Provide the (x, y) coordinate of the cell's center where the given text is located.  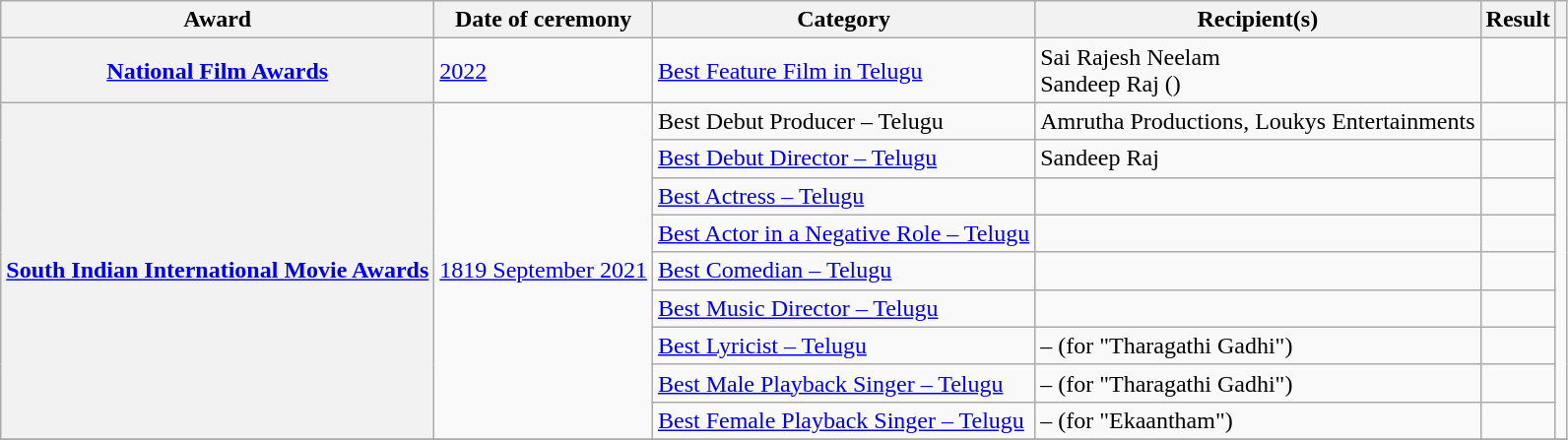
Best Music Director – Telugu (843, 308)
Sai Rajesh NeelamSandeep Raj () (1258, 71)
South Indian International Movie Awards (218, 272)
Category (843, 20)
National Film Awards (218, 71)
Best Debut Director – Telugu (843, 158)
Best Feature Film in Telugu (843, 71)
Recipient(s) (1258, 20)
Best Actress – Telugu (843, 196)
Best Comedian – Telugu (843, 271)
2022 (544, 71)
Award (218, 20)
Date of ceremony (544, 20)
Best Actor in a Negative Role – Telugu (843, 233)
Best Debut Producer – Telugu (843, 121)
Result (1518, 20)
Sandeep Raj (1258, 158)
Best Lyricist – Telugu (843, 346)
Amrutha Productions, Loukys Entertainments (1258, 121)
1819 September 2021 (544, 272)
– (for "Ekaantham") (1258, 420)
Best Female Playback Singer – Telugu (843, 420)
Best Male Playback Singer – Telugu (843, 383)
